Scan for the cell matching the given text and deliver its (x, y) coordinate at center. 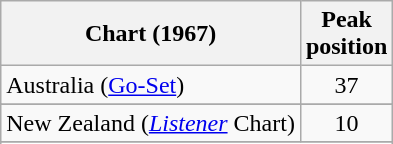
New Zealand (Listener Chart) (151, 123)
37 (346, 85)
Peakposition (346, 34)
10 (346, 123)
Australia (Go-Set) (151, 85)
Chart (1967) (151, 34)
